Provide the (X, Y) coordinate of the cell's center where the given text is located.  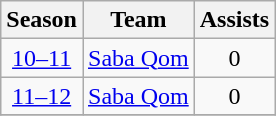
10–11 (42, 58)
Team (138, 20)
Assists (234, 20)
11–12 (42, 96)
Season (42, 20)
